Extract the [x, y] coordinate from the center of the cell holding the provided text.  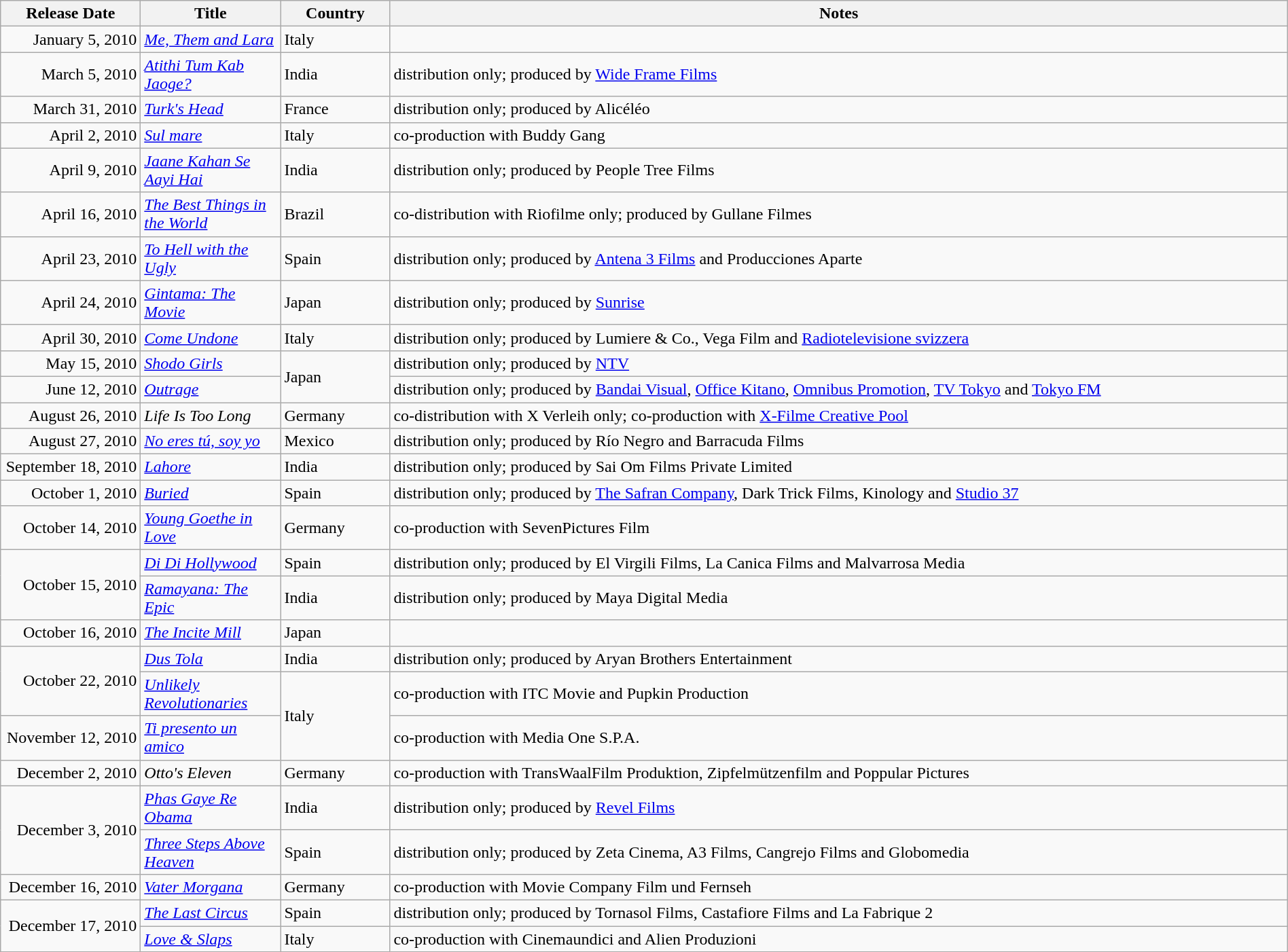
Life Is Too Long [211, 415]
December 2, 2010 [71, 773]
January 5, 2010 [71, 39]
Country [336, 14]
Buried [211, 493]
distribution only; produced by Lumiere & Co., Vega Film and Radiotelevisione svizzera [838, 337]
April 9, 2010 [71, 170]
Young Goethe in Love [211, 528]
co-production with ITC Movie and Pupkin Production [838, 694]
distribution only; produced by Tornasol Films, Castafiore Films and La Fabrique 2 [838, 913]
Phas Gaye Re Obama [211, 808]
Come Undone [211, 337]
The Last Circus [211, 913]
April 30, 2010 [71, 337]
December 3, 2010 [71, 830]
August 26, 2010 [71, 415]
Ramayana: The Epic [211, 598]
March 31, 2010 [71, 109]
Title [211, 14]
co-production with Movie Company Film und Fernseh [838, 887]
Outrage [211, 389]
Lahore [211, 467]
distribution only; produced by Río Negro and Barracuda Films [838, 441]
co-production with TransWaalFilm Produktion, Zipfelmützenfilm and Poppular Pictures [838, 773]
October 15, 2010 [71, 585]
Jaane Kahan Se Aayi Hai [211, 170]
No eres tú, soy yo [211, 441]
The Incite Mill [211, 633]
Shodo Girls [211, 363]
distribution only; produced by Revel Films [838, 808]
distribution only; produced by El Virgili Films, La Canica Films and Malvarrosa Media [838, 563]
Mexico [336, 441]
Ti presento un amico [211, 737]
December 17, 2010 [71, 926]
April 23, 2010 [71, 258]
distribution only; produced by The Safran Company, Dark Trick Films, Kinology and Studio 37 [838, 493]
distribution only; produced by Antena 3 Films and Producciones Aparte [838, 258]
co-production with Cinemaundici and Alien Produzioni [838, 939]
distribution only; produced by Alicéléo [838, 109]
Notes [838, 14]
Brazil [336, 215]
April 2, 2010 [71, 135]
distribution only; produced by NTV [838, 363]
co-production with Media One S.P.A. [838, 737]
December 16, 2010 [71, 887]
To Hell with the Ugly [211, 258]
co-distribution with X Verleih only; co-production with X-Filme Creative Pool [838, 415]
Gintama: The Movie [211, 303]
Unlikely Revolutionaries [211, 694]
distribution only; produced by Bandai Visual, Office Kitano, Omnibus Promotion, TV Tokyo and Tokyo FM [838, 389]
Vater Morgana [211, 887]
Love & Slaps [211, 939]
distribution only; produced by Sunrise [838, 303]
April 16, 2010 [71, 215]
Release Date [71, 14]
August 27, 2010 [71, 441]
Sul mare [211, 135]
distribution only; produced by People Tree Films [838, 170]
October 16, 2010 [71, 633]
June 12, 2010 [71, 389]
Me, Them and Lara [211, 39]
co-production with SevenPictures Film [838, 528]
distribution only; produced by Sai Om Films Private Limited [838, 467]
Otto's Eleven [211, 773]
distribution only; produced by Wide Frame Films [838, 75]
Three Steps Above Heaven [211, 852]
Di Di Hollywood [211, 563]
September 18, 2010 [71, 467]
co-distribution with Riofilme only; produced by Gullane Filmes [838, 215]
distribution only; produced by Aryan Brothers Entertainment [838, 659]
Dus Tola [211, 659]
October 1, 2010 [71, 493]
Atithi Tum Kab Jaoge? [211, 75]
Turk's Head [211, 109]
The Best Things in the World [211, 215]
October 14, 2010 [71, 528]
co-production with Buddy Gang [838, 135]
distribution only; produced by Zeta Cinema, A3 Films, Cangrejo Films and Globomedia [838, 852]
France [336, 109]
November 12, 2010 [71, 737]
April 24, 2010 [71, 303]
May 15, 2010 [71, 363]
October 22, 2010 [71, 680]
distribution only; produced by Maya Digital Media [838, 598]
March 5, 2010 [71, 75]
